Provide the (X, Y) coordinate of the cell's center where the given text is located.  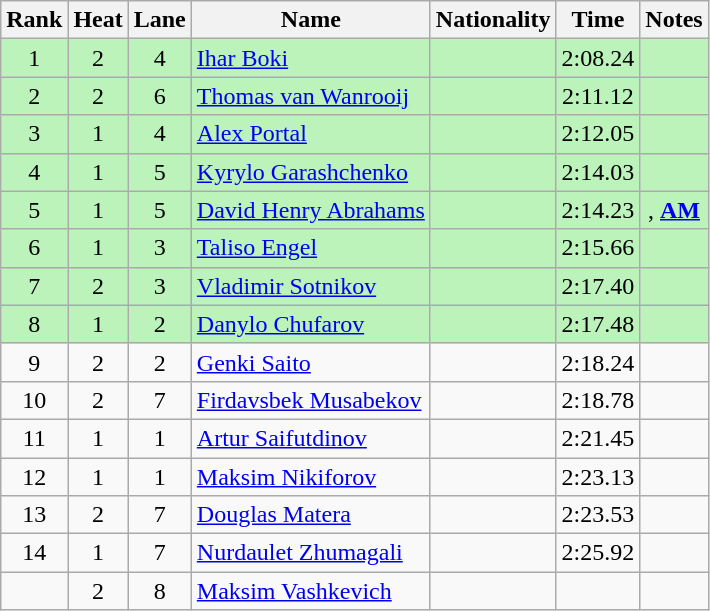
14 (34, 553)
Notes (674, 20)
Douglas Matera (310, 515)
2:18.24 (598, 362)
2:11.12 (598, 96)
Rank (34, 20)
9 (34, 362)
2:18.78 (598, 400)
2:23.53 (598, 515)
Alex Portal (310, 134)
2:25.92 (598, 553)
Maksim Vashkevich (310, 591)
2:17.40 (598, 286)
David Henry Abrahams (310, 210)
12 (34, 477)
2:21.45 (598, 438)
13 (34, 515)
11 (34, 438)
2:08.24 (598, 58)
2:15.66 (598, 248)
Firdavsbek Musabekov (310, 400)
Name (310, 20)
2:23.13 (598, 477)
10 (34, 400)
Nurdaulet Zhumagali (310, 553)
Genki Saito (310, 362)
Vladimir Sotnikov (310, 286)
2:14.03 (598, 172)
, AM (674, 210)
Thomas van Wanrooij (310, 96)
Ihar Boki (310, 58)
Lane (160, 20)
2:17.48 (598, 324)
Maksim Nikiforov (310, 477)
Danylo Chufarov (310, 324)
Time (598, 20)
Kyrylo Garashchenko (310, 172)
Heat (98, 20)
2:14.23 (598, 210)
2:12.05 (598, 134)
Artur Saifutdinov (310, 438)
Taliso Engel (310, 248)
Nationality (493, 20)
